Output the [X, Y] coordinate of the center of the cell containing the given text.  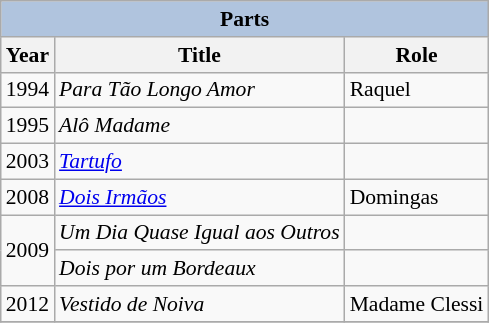
Dois Irmãos [200, 197]
2009 [28, 250]
Role [417, 55]
Madame Clessi [417, 304]
Year [28, 55]
Um Dia Quase Igual aos Outros [200, 233]
1995 [28, 126]
2003 [28, 162]
2008 [28, 197]
Para Tão Longo Amor [200, 90]
1994 [28, 90]
Domingas [417, 197]
Dois por um Bordeaux [200, 269]
Tartufo [200, 162]
Vestido de Noiva [200, 304]
2012 [28, 304]
Parts [245, 19]
Raquel [417, 90]
Title [200, 55]
Alô Madame [200, 126]
